From the cell containing the given text, extract its center point as (x, y) coordinate. 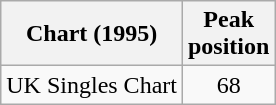
UK Singles Chart (92, 85)
Peakposition (228, 34)
Chart (1995) (92, 34)
68 (228, 85)
